Pinpoint the cell where the given text exists, returning its (X, Y) midpoint coordinate. 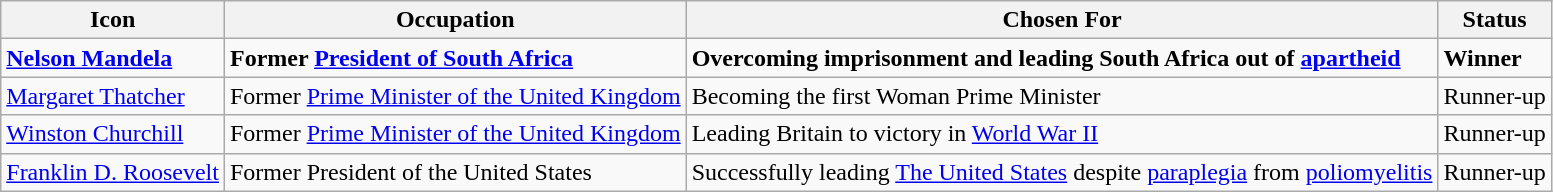
Winner (1494, 58)
Becoming the first Woman Prime Minister (1062, 96)
Leading Britain to victory in World War II (1062, 134)
Winston Churchill (113, 134)
Icon (113, 20)
Overcoming imprisonment and leading South Africa out of apartheid (1062, 58)
Nelson Mandela (113, 58)
Margaret Thatcher (113, 96)
Former President of South Africa (455, 58)
Former President of the United States (455, 172)
Franklin D. Roosevelt (113, 172)
Successfully leading The United States despite paraplegia from poliomyelitis (1062, 172)
Chosen For (1062, 20)
Occupation (455, 20)
Status (1494, 20)
